Pinpoint the cell where the given text exists, returning its (X, Y) midpoint coordinate. 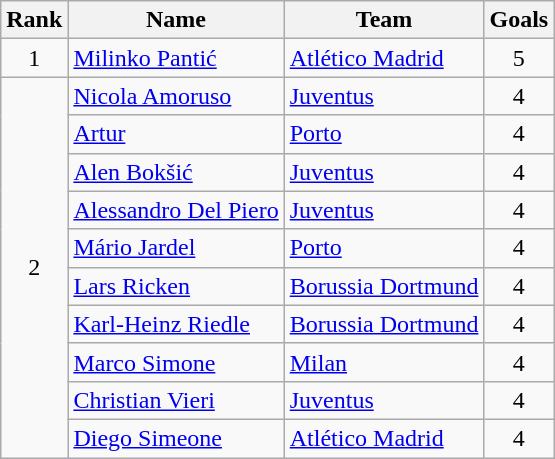
Milinko Pantić (176, 58)
Karl-Heinz Riedle (176, 324)
Team (384, 20)
2 (34, 268)
Name (176, 20)
Goals (519, 20)
Nicola Amoruso (176, 96)
Diego Simeone (176, 438)
5 (519, 58)
Marco Simone (176, 362)
Alen Bokšić (176, 172)
Artur (176, 134)
Alessandro Del Piero (176, 210)
Rank (34, 20)
1 (34, 58)
Lars Ricken (176, 286)
Mário Jardel (176, 248)
Milan (384, 362)
Christian Vieri (176, 400)
